Extract the (X, Y) coordinate from the center of the cell holding the provided text.  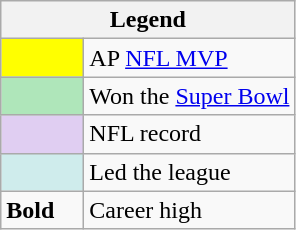
Legend (148, 20)
Career high (190, 210)
AP NFL MVP (190, 58)
Bold (42, 210)
Won the Super Bowl (190, 96)
NFL record (190, 134)
Led the league (190, 172)
